Search for the cell housing the specified text and yield its (x, y) center coordinate. 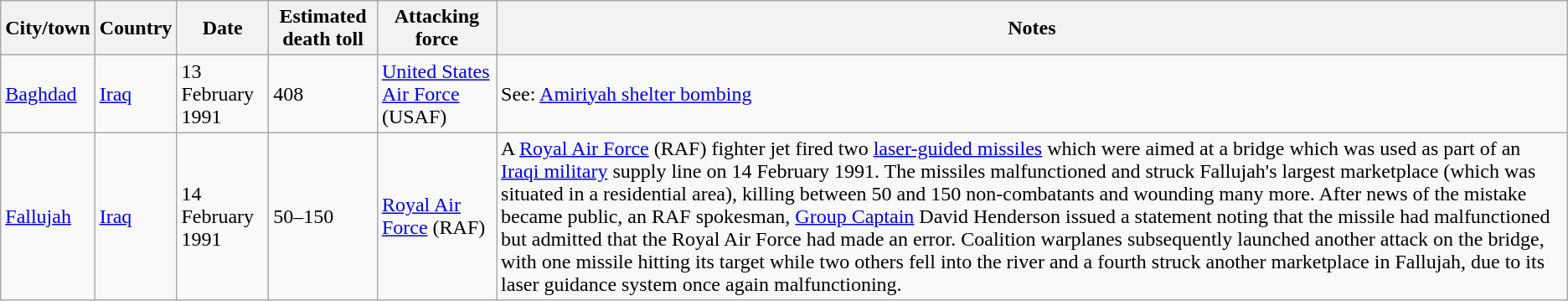
14 February 1991 (223, 216)
Date (223, 29)
City/town (48, 29)
Country (136, 29)
See: Amiriyah shelter bombing (1032, 94)
Notes (1032, 29)
408 (323, 94)
Royal Air Force (RAF) (436, 216)
Baghdad (48, 94)
Attacking force (436, 29)
Estimated death toll (323, 29)
50–150 (323, 216)
Fallujah (48, 216)
13 February 1991 (223, 94)
United States Air Force (USAF) (436, 94)
